Search for the cell housing the specified text and yield its [X, Y] center coordinate. 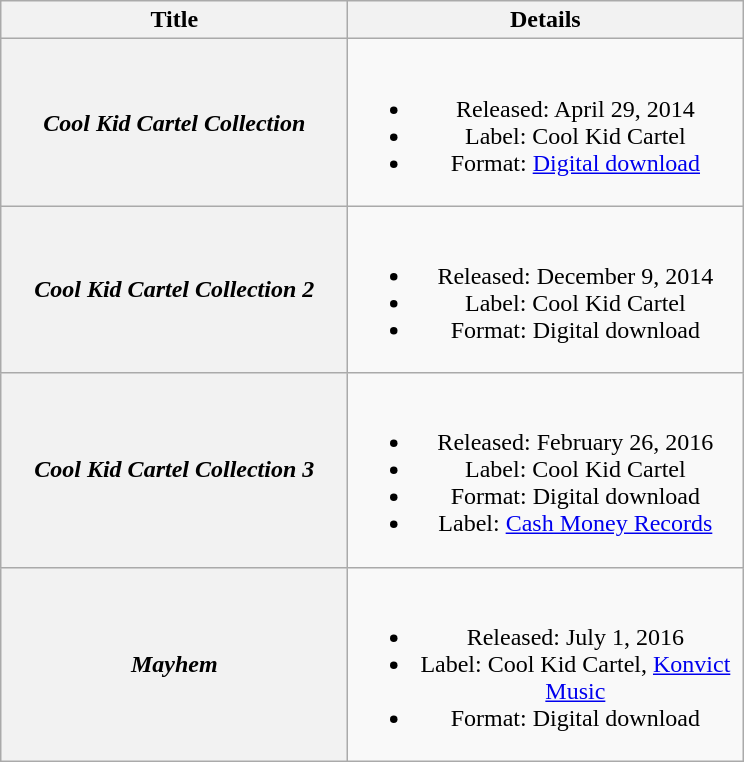
Released: April 29, 2014Label: Cool Kid CartelFormat: Digital download [546, 122]
Mayhem [174, 664]
Released: December 9, 2014Label: Cool Kid CartelFormat: Digital download [546, 290]
Cool Kid Cartel Collection 2 [174, 290]
Cool Kid Cartel Collection [174, 122]
Title [174, 20]
Released: February 26, 2016Label: Cool Kid CartelFormat: Digital downloadLabel: Cash Money Records [546, 470]
Cool Kid Cartel Collection 3 [174, 470]
Details [546, 20]
Released: July 1, 2016Label: Cool Kid Cartel, Konvict MusicFormat: Digital download [546, 664]
